From the cell containing the given text, extract its center point as (X, Y) coordinate. 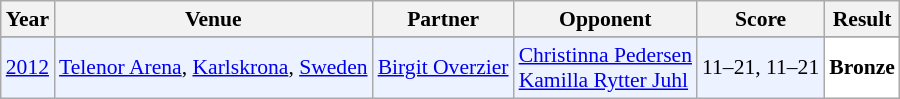
Birgit Overzier (444, 68)
Result (862, 19)
Year (28, 19)
Venue (214, 19)
Christinna Pedersen Kamilla Rytter Juhl (606, 68)
Bronze (862, 68)
Partner (444, 19)
Opponent (606, 19)
Telenor Arena, Karlskrona, Sweden (214, 68)
2012 (28, 68)
11–21, 11–21 (760, 68)
Score (760, 19)
